Extract the [X, Y] coordinate from the center of the cell holding the provided text.  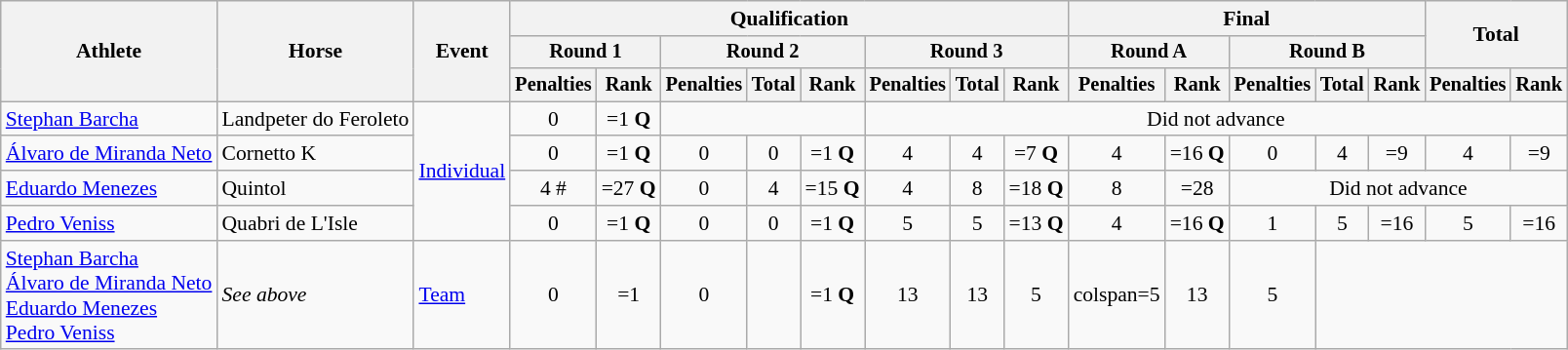
Team [462, 295]
Round 2 [763, 53]
Event [462, 51]
Round 1 [585, 53]
Final [1247, 19]
=28 [1197, 188]
=1 [629, 295]
Cornetto K [315, 154]
=7 Q [1036, 154]
=13 Q [1036, 223]
=18 Q [1036, 188]
Pedro Veniss [109, 223]
Athlete [109, 51]
Round B [1327, 53]
colspan=5 [1117, 295]
Quintol [315, 188]
Qualification [789, 19]
Round A [1149, 53]
Quabri de L'Isle [315, 223]
4 # [553, 188]
Stephan Barcha [109, 119]
Stephan BarchaÁlvaro de Miranda NetoEduardo MenezesPedro Veniss [109, 295]
Eduardo Menezes [109, 188]
Álvaro de Miranda Neto [109, 154]
Landpeter do Feroleto [315, 119]
Individual [462, 171]
See above [315, 295]
=15 Q [833, 188]
1 [1273, 223]
Round 3 [967, 53]
=27 Q [629, 188]
Horse [315, 51]
